Extract the (x, y) coordinate from the center of the cell holding the provided text.  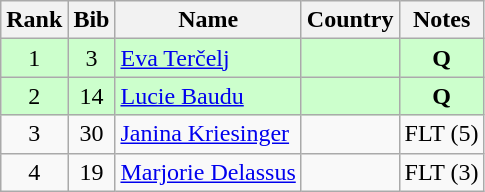
14 (92, 96)
4 (34, 172)
Eva Terčelj (208, 58)
19 (92, 172)
Janina Kriesinger (208, 134)
Rank (34, 20)
1 (34, 58)
Notes (442, 20)
Lucie Baudu (208, 96)
FLT (3) (442, 172)
Bib (92, 20)
Country (350, 20)
Name (208, 20)
2 (34, 96)
Marjorie Delassus (208, 172)
FLT (5) (442, 134)
30 (92, 134)
